For the text-containing cell, return its midpoint in (x, y) coordinate format. 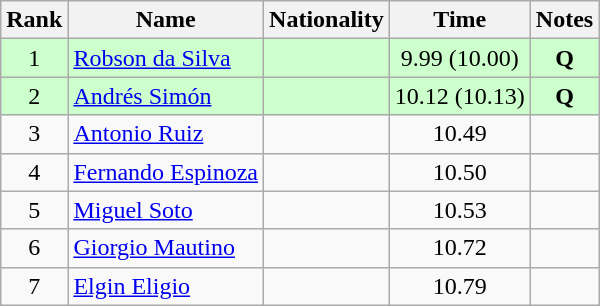
10.79 (460, 286)
Notes (564, 20)
1 (34, 58)
Robson da Silva (166, 58)
10.50 (460, 172)
7 (34, 286)
10.53 (460, 210)
Elgin Eligio (166, 286)
Fernando Espinoza (166, 172)
3 (34, 134)
4 (34, 172)
10.72 (460, 248)
Nationality (327, 20)
5 (34, 210)
Time (460, 20)
10.49 (460, 134)
6 (34, 248)
9.99 (10.00) (460, 58)
10.12 (10.13) (460, 96)
Giorgio Mautino (166, 248)
Rank (34, 20)
Name (166, 20)
2 (34, 96)
Andrés Simón (166, 96)
Miguel Soto (166, 210)
Antonio Ruiz (166, 134)
